Identify which cell holds the provided text, then report its (x, y) central coordinate. 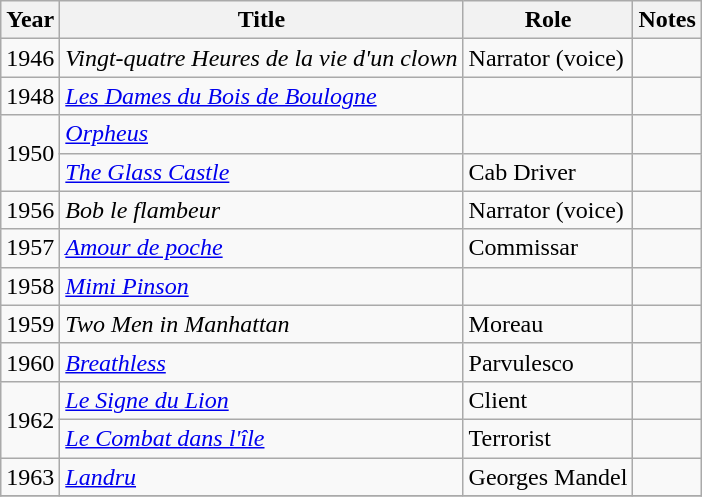
Bob le flambeur (262, 210)
Cab Driver (548, 172)
Parvulesco (548, 362)
Les Dames du Bois de Boulogne (262, 96)
1948 (30, 96)
Breathless (262, 362)
Year (30, 20)
Le Combat dans l'île (262, 438)
1956 (30, 210)
Le Signe du Lion (262, 400)
1946 (30, 58)
Commissar (548, 248)
1960 (30, 362)
Title (262, 20)
1962 (30, 419)
1963 (30, 477)
1959 (30, 324)
Landru (262, 477)
Vingt-quatre Heures de la vie d'un clown (262, 58)
Role (548, 20)
1958 (30, 286)
Client (548, 400)
1950 (30, 153)
1957 (30, 248)
Amour de poche (262, 248)
Georges Mandel (548, 477)
The Glass Castle (262, 172)
Mimi Pinson (262, 286)
Terrorist (548, 438)
Moreau (548, 324)
Notes (667, 20)
Two Men in Manhattan (262, 324)
Orpheus (262, 134)
